Find where the given text appears and provide that cell's center as [X, Y] coordinate. 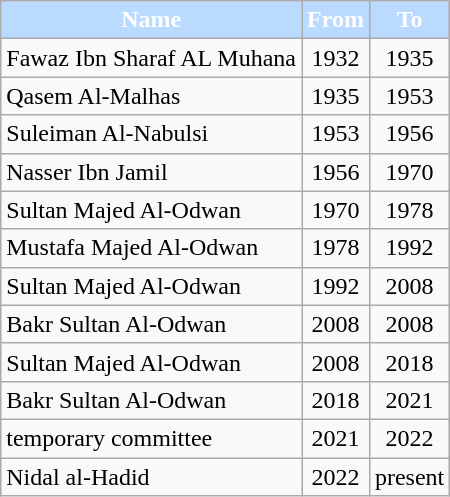
Name [152, 20]
To [409, 20]
Nasser Ibn Jamil [152, 172]
Mustafa Majed Al-Odwan [152, 248]
Suleiman Al-Nabulsi [152, 134]
present [409, 477]
1932 [336, 58]
Qasem Al-Malhas [152, 96]
Fawaz Ibn Sharaf AL Muhana [152, 58]
Nidal al-Hadid [152, 477]
temporary committee [152, 438]
From [336, 20]
